Return (x, y) of the center of cell containing provided text 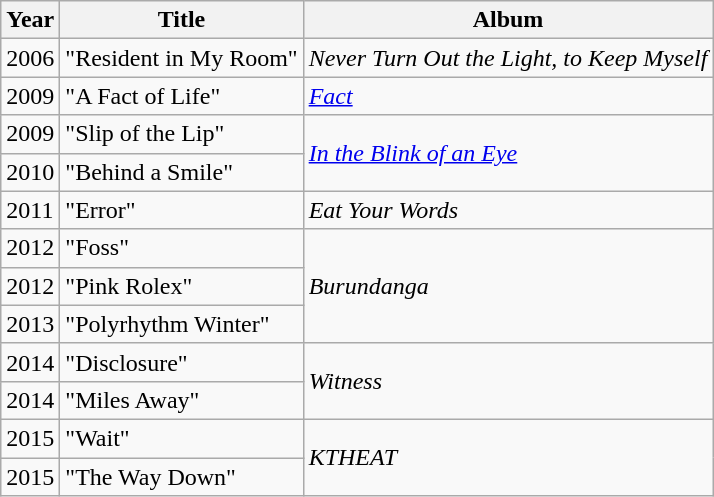
"Miles Away" (182, 400)
KTHEAT (508, 457)
Title (182, 20)
"Wait" (182, 438)
In the Blink of an Eye (508, 153)
2006 (30, 58)
"Error" (182, 210)
2010 (30, 172)
"Behind a Smile" (182, 172)
Never Turn Out the Light, to Keep Myself (508, 58)
"Disclosure" (182, 362)
"Slip of the Lip" (182, 134)
"Pink Rolex" (182, 286)
"A Fact of Life" (182, 96)
2013 (30, 324)
"Polyrhythm Winter" (182, 324)
"The Way Down" (182, 477)
Burundanga (508, 286)
Witness (508, 381)
Eat Your Words (508, 210)
Fact (508, 96)
Year (30, 20)
"Foss" (182, 248)
"Resident in My Room" (182, 58)
2011 (30, 210)
Album (508, 20)
